Output the [X, Y] coordinate of the center of the cell containing the given text.  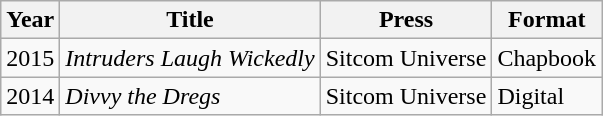
Intruders Laugh Wickedly [190, 58]
Year [30, 20]
Title [190, 20]
Press [406, 20]
Chapbook [547, 58]
2014 [30, 96]
Digital [547, 96]
2015 [30, 58]
Divvy the Dregs [190, 96]
Format [547, 20]
